Search for the cell housing the specified text and yield its [X, Y] center coordinate. 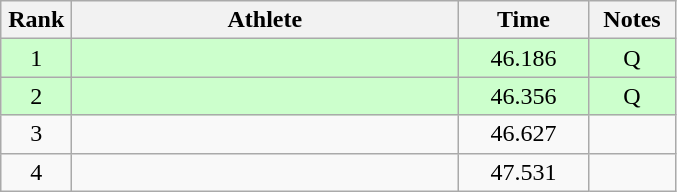
46.186 [524, 58]
Notes [632, 20]
Time [524, 20]
4 [36, 172]
Athlete [265, 20]
46.356 [524, 96]
3 [36, 134]
1 [36, 58]
2 [36, 96]
46.627 [524, 134]
47.531 [524, 172]
Rank [36, 20]
